For the text-containing cell, return its midpoint in [X, Y] coordinate format. 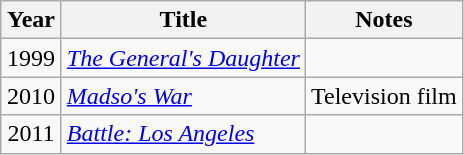
Television film [384, 96]
2010 [32, 96]
Title [183, 20]
The General's Daughter [183, 58]
Notes [384, 20]
Year [32, 20]
2011 [32, 134]
1999 [32, 58]
Madso's War [183, 96]
Battle: Los Angeles [183, 134]
